Output the (x, y) coordinate of the center of the cell containing the given text.  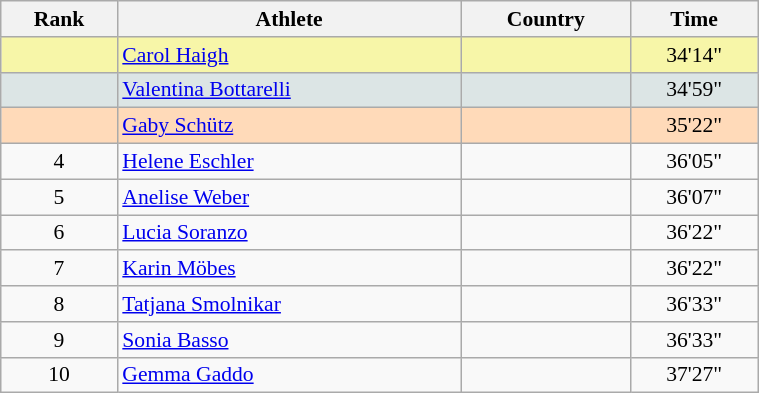
8 (60, 304)
Anelise Weber (289, 197)
35'22" (694, 126)
34'59" (694, 90)
36'05" (694, 162)
Gaby Schütz (289, 126)
Tatjana Smolnikar (289, 304)
Valentina Bottarelli (289, 90)
Time (694, 19)
10 (60, 375)
6 (60, 233)
Rank (60, 19)
Athlete (289, 19)
5 (60, 197)
36'07" (694, 197)
Gemma Gaddo (289, 375)
Lucia Soranzo (289, 233)
Karin Möbes (289, 269)
7 (60, 269)
Sonia Basso (289, 340)
4 (60, 162)
9 (60, 340)
37'27" (694, 375)
Carol Haigh (289, 55)
34'14" (694, 55)
Helene Eschler (289, 162)
Country (546, 19)
